Return (X, Y) of the center of cell containing provided text 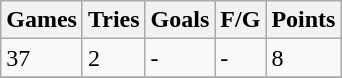
F/G (240, 20)
8 (304, 58)
Tries (114, 20)
2 (114, 58)
37 (42, 58)
Goals (180, 20)
Points (304, 20)
Games (42, 20)
